Locate the cell with the specified text and output its (X, Y) center coordinate. 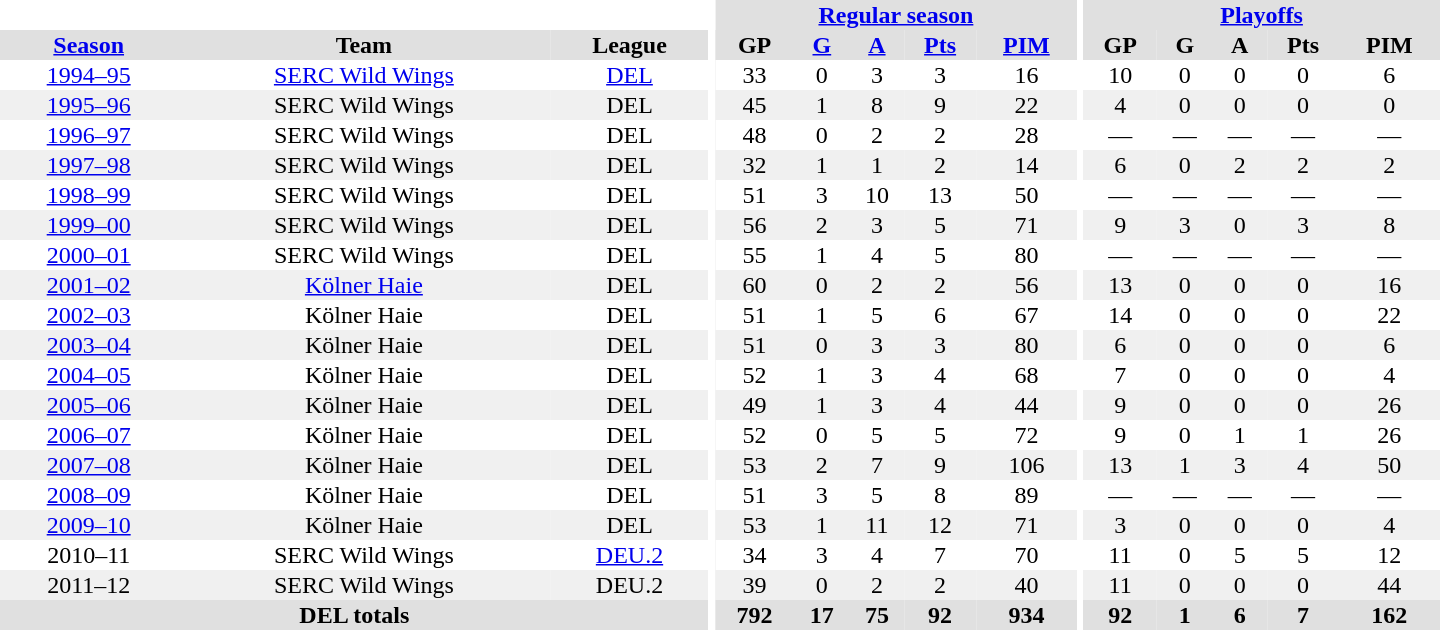
68 (1026, 375)
55 (755, 255)
48 (755, 135)
League (629, 45)
34 (755, 555)
Regular season (896, 15)
28 (1026, 135)
72 (1026, 435)
1994–95 (88, 75)
67 (1026, 315)
2008–09 (88, 495)
70 (1026, 555)
934 (1026, 615)
2010–11 (88, 555)
792 (755, 615)
162 (1390, 615)
1999–00 (88, 225)
2002–03 (88, 315)
1995–96 (88, 105)
1996–97 (88, 135)
39 (755, 585)
DEL totals (354, 615)
2006–07 (88, 435)
2000–01 (88, 255)
Team (364, 45)
17 (822, 615)
49 (755, 405)
2009–10 (88, 525)
32 (755, 165)
2001–02 (88, 285)
Season (88, 45)
106 (1026, 465)
1997–98 (88, 165)
2007–08 (88, 465)
89 (1026, 495)
2005–06 (88, 405)
45 (755, 105)
2011–12 (88, 585)
1998–99 (88, 195)
2003–04 (88, 345)
Playoffs (1262, 15)
33 (755, 75)
75 (876, 615)
2004–05 (88, 375)
60 (755, 285)
40 (1026, 585)
